Search for the cell housing the specified text and yield its [X, Y] center coordinate. 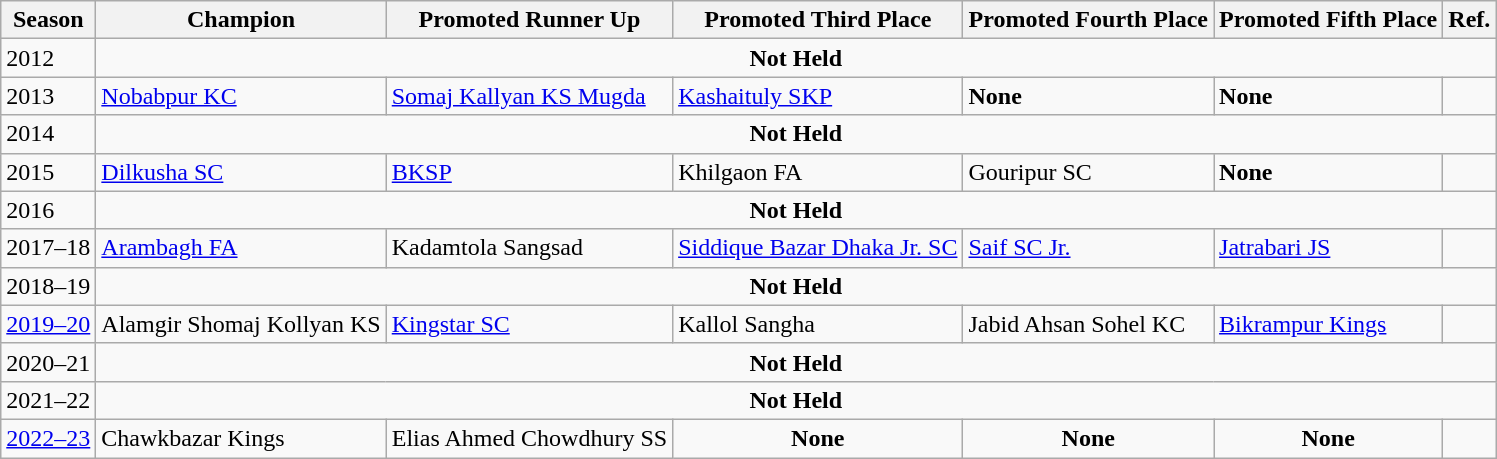
Somaj Kallyan KS Mugda [529, 96]
Saif SC Jr. [1088, 248]
Gouripur SC [1088, 172]
Kadamtola Sangsad [529, 248]
2015 [48, 172]
Promoted Third Place [818, 20]
Siddique Bazar Dhaka Jr. SC [818, 248]
2014 [48, 134]
Ref. [1470, 20]
2020–21 [48, 362]
Alamgir Shomaj Kollyan KS [241, 324]
Bikrampur Kings [1328, 324]
Promoted Runner Up [529, 20]
2017–18 [48, 248]
Chawkbazar Kings [241, 438]
Kallol Sangha [818, 324]
Champion [241, 20]
2016 [48, 210]
Promoted Fifth Place [1328, 20]
Khilgaon FA [818, 172]
Elias Ahmed Chowdhury SS [529, 438]
Arambagh FA [241, 248]
2019–20 [48, 324]
Kingstar SC [529, 324]
Kashaituly SKP [818, 96]
Jabid Ahsan Sohel KC [1088, 324]
BKSP [529, 172]
2022–23 [48, 438]
2012 [48, 58]
Jatrabari JS [1328, 248]
Promoted Fourth Place [1088, 20]
Dilkusha SC [241, 172]
2021–22 [48, 400]
Season [48, 20]
2013 [48, 96]
2018–19 [48, 286]
Nobabpur KC [241, 96]
